Capture the cell that displays the provided text and extract its (x, y) central coordinate. 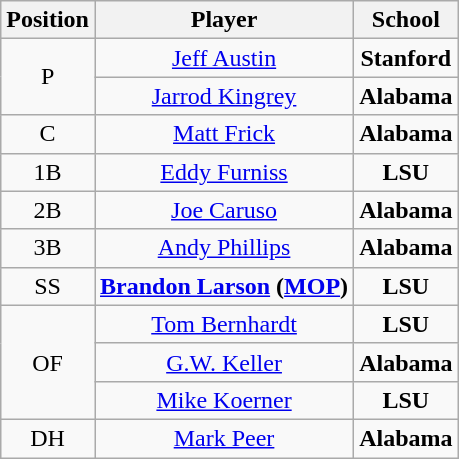
Eddy Furniss (224, 172)
Jeff Austin (224, 58)
DH (48, 438)
Position (48, 20)
3B (48, 248)
Andy Phillips (224, 248)
Player (224, 20)
P (48, 77)
School (406, 20)
Tom Bernhardt (224, 324)
G.W. Keller (224, 362)
Joe Caruso (224, 210)
1B (48, 172)
OF (48, 362)
SS (48, 286)
Brandon Larson (MOP) (224, 286)
C (48, 134)
2B (48, 210)
Mike Koerner (224, 400)
Mark Peer (224, 438)
Jarrod Kingrey (224, 96)
Matt Frick (224, 134)
Stanford (406, 58)
